For the text-containing cell, return its midpoint in (X, Y) coordinate format. 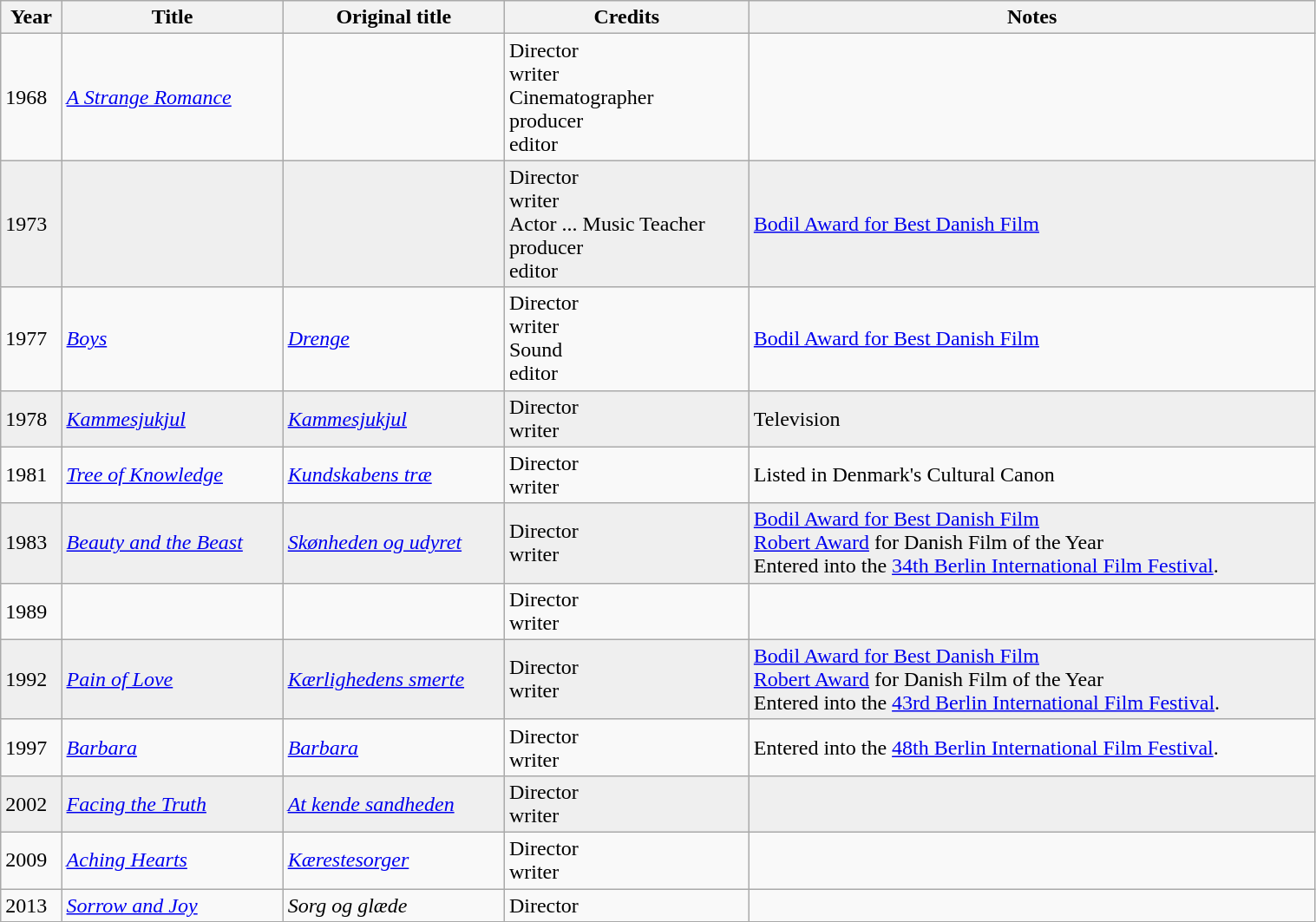
Year (31, 17)
Kundskabens træ (394, 475)
A Strange Romance (172, 97)
Aching Hearts (172, 860)
1977 (31, 338)
Bodil Award for Best Danish FilmRobert Award for Danish Film of the YearEntered into the 34th Berlin International Film Festival. (1032, 543)
1973 (31, 224)
Beauty and the Beast (172, 543)
2002 (31, 803)
Facing the Truth (172, 803)
Boys (172, 338)
DirectorwriterActor ... Music Teacherproducereditor (626, 224)
Sorrow and Joy (172, 905)
1989 (31, 611)
Notes (1032, 17)
1978 (31, 418)
1997 (31, 748)
Kærestesorger (394, 860)
2013 (31, 905)
Credits (626, 17)
Listed in Denmark's Cultural Canon (1032, 475)
Original title (394, 17)
DirectorwriterCinematographerproducereditor (626, 97)
1968 (31, 97)
Pain of Love (172, 679)
Tree of Knowledge (172, 475)
Kærlighedens smerte (394, 679)
2009 (31, 860)
DirectorwriterSoundeditor (626, 338)
1981 (31, 475)
Director (626, 905)
Television (1032, 418)
Entered into the 48th Berlin International Film Festival. (1032, 748)
Sorg og glæde (394, 905)
Skønheden og udyret (394, 543)
1983 (31, 543)
Bodil Award for Best Danish FilmRobert Award for Danish Film of the YearEntered into the 43rd Berlin International Film Festival. (1032, 679)
At kende sandheden (394, 803)
1992 (31, 679)
Drenge (394, 338)
Title (172, 17)
